Detect which cell encompasses the target text, then output its (x, y) center coordinate. 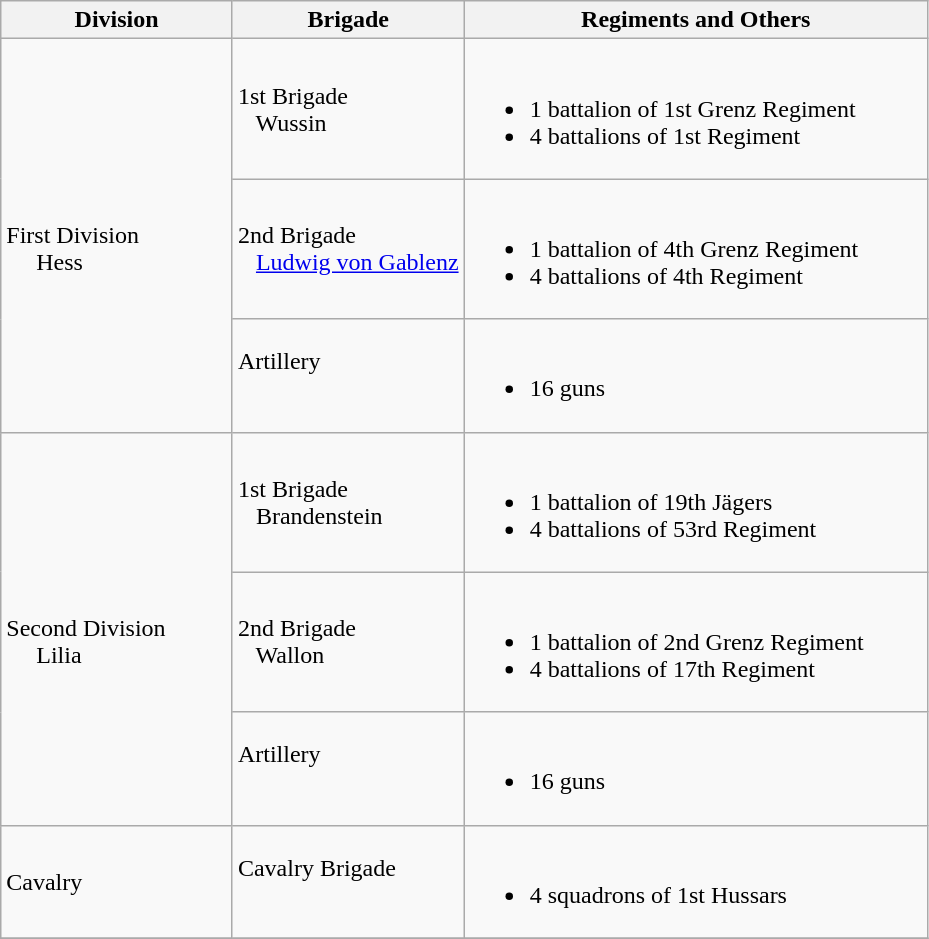
4 squadrons of 1st Hussars (696, 882)
2nd Brigade Ludwig von Gablenz (348, 249)
Division (117, 20)
1st Brigade Wussin (348, 109)
Regiments and Others (696, 20)
1st Brigade Brandenstein (348, 502)
Cavalry (117, 882)
Second Division Lilia (117, 628)
1 battalion of 1st Grenz Regiment4 battalions of 1st Regiment (696, 109)
First Division Hess (117, 236)
Brigade (348, 20)
1 battalion of 2nd Grenz Regiment4 battalions of 17th Regiment (696, 642)
Cavalry Brigade (348, 882)
1 battalion of 19th Jägers4 battalions of 53rd Regiment (696, 502)
1 battalion of 4th Grenz Regiment4 battalions of 4th Regiment (696, 249)
2nd Brigade Wallon (348, 642)
